Provide the (X, Y) coordinate of the cell's center where the given text is located.  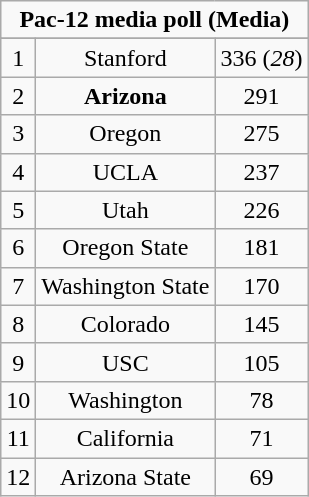
California (126, 438)
Oregon State (126, 248)
78 (262, 400)
UCLA (126, 172)
8 (18, 324)
5 (18, 210)
145 (262, 324)
Stanford (126, 58)
2 (18, 96)
Oregon (126, 134)
Arizona State (126, 477)
1 (18, 58)
181 (262, 248)
71 (262, 438)
4 (18, 172)
7 (18, 286)
275 (262, 134)
Colorado (126, 324)
Pac-12 media poll (Media) (154, 20)
12 (18, 477)
Washington State (126, 286)
3 (18, 134)
170 (262, 286)
69 (262, 477)
Washington (126, 400)
6 (18, 248)
Utah (126, 210)
291 (262, 96)
10 (18, 400)
237 (262, 172)
USC (126, 362)
11 (18, 438)
105 (262, 362)
226 (262, 210)
9 (18, 362)
336 (28) (262, 58)
Arizona (126, 96)
